Extract the (X, Y) coordinate from the center of the cell holding the provided text.  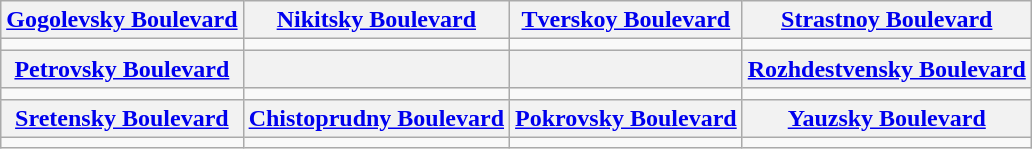
Chistoprudny Boulevard (376, 118)
Sretensky Boulevard (122, 118)
Pokrovsky Boulevard (626, 118)
Tverskoy Boulevard (626, 20)
Strastnoy Boulevard (886, 20)
Nikitsky Boulevard (376, 20)
Gogolevsky Boulevard (122, 20)
Rozhdestvensky Boulevard (886, 69)
Petrovsky Boulevard (122, 69)
Yauzsky Boulevard (886, 118)
